For the text-containing cell, return its midpoint in (x, y) coordinate format. 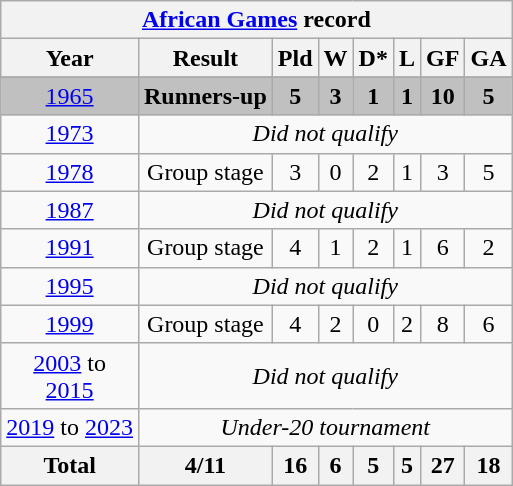
18 (488, 465)
1965 (70, 96)
16 (295, 465)
2019 to 2023 (70, 427)
GA (488, 58)
2003 to 2015 (70, 376)
4/11 (205, 465)
1995 (70, 286)
1978 (70, 172)
1991 (70, 248)
Under-20 tournament (325, 427)
Runners-up (205, 96)
D* (373, 58)
27 (443, 465)
GF (443, 58)
Result (205, 58)
1973 (70, 134)
Year (70, 58)
African Games record (256, 20)
1987 (70, 210)
8 (443, 324)
Pld (295, 58)
L (406, 58)
Total (70, 465)
1999 (70, 324)
10 (443, 96)
W (336, 58)
